Detect which cell encompasses the target text, then output its [X, Y] center coordinate. 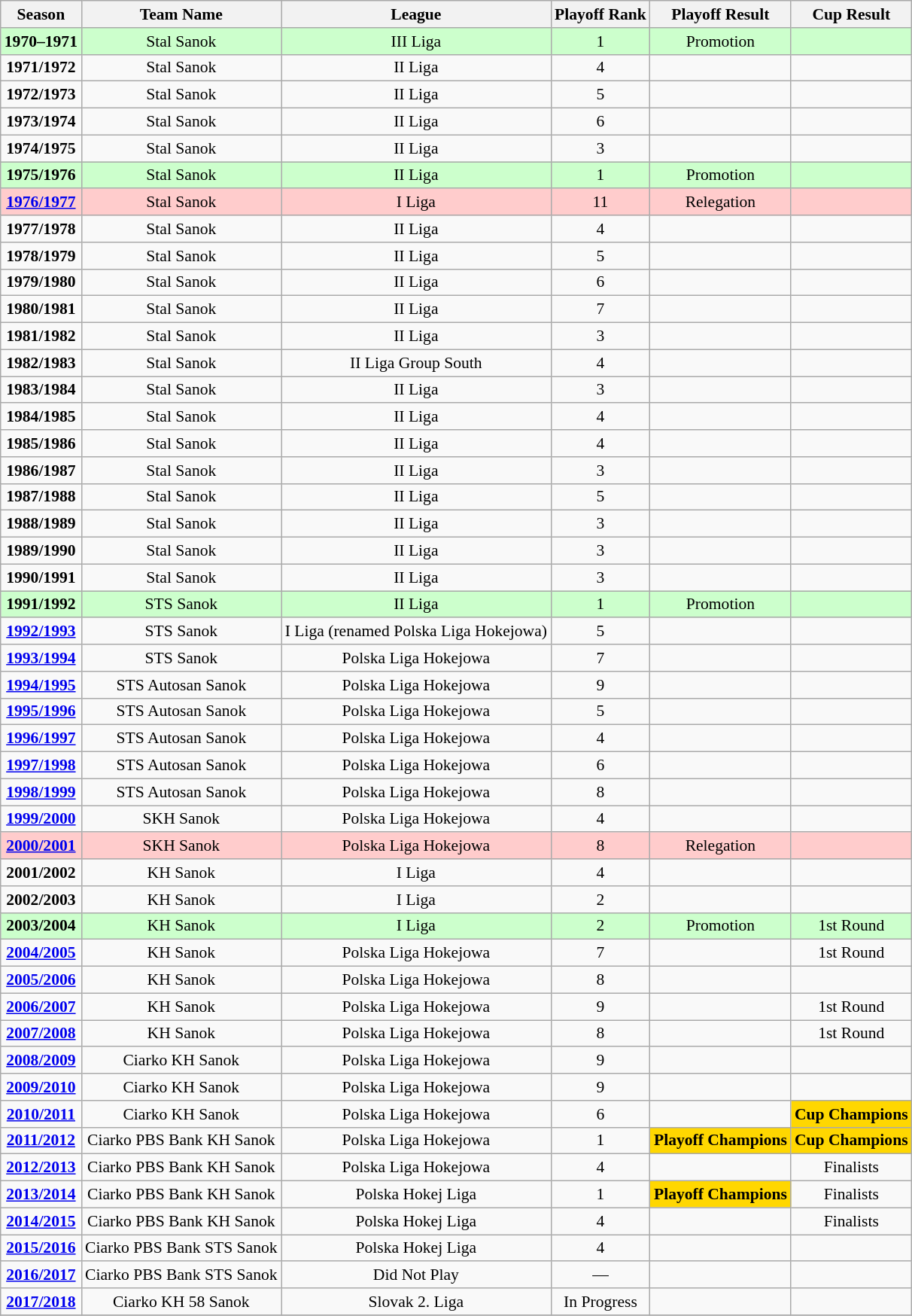
2014/2015 [41, 1221]
Playoff Rank [600, 14]
2000/2001 [41, 846]
1987/1988 [41, 497]
2005/2006 [41, 980]
1979/1980 [41, 282]
1971/1972 [41, 68]
Ciarko KH 58 Sanok [181, 1302]
2017/2018 [41, 1302]
2006/2007 [41, 1007]
2002/2003 [41, 900]
11 [600, 203]
Did Not Play [416, 1275]
2010/2011 [41, 1114]
League [416, 14]
2001/2002 [41, 873]
II Liga Group South [416, 363]
1999/2000 [41, 819]
1976/1977 [41, 203]
Team Name [181, 14]
1989/1990 [41, 551]
III Liga [416, 41]
1983/1984 [41, 390]
1973/1974 [41, 122]
— [600, 1275]
1996/1997 [41, 739]
1986/1987 [41, 471]
1978/1979 [41, 256]
2015/2016 [41, 1248]
2003/2004 [41, 926]
1972/1973 [41, 95]
Season [41, 14]
1993/1994 [41, 658]
1997/1998 [41, 766]
1977/1978 [41, 229]
2016/2017 [41, 1275]
1990/1991 [41, 577]
1984/1985 [41, 417]
2009/2010 [41, 1087]
2007/2008 [41, 1034]
Cup Result [852, 14]
1981/1982 [41, 337]
I Liga (renamed Polska Liga Hokejowa) [416, 632]
1974/1975 [41, 148]
1995/1996 [41, 711]
2011/2012 [41, 1141]
1980/1981 [41, 309]
1991/1992 [41, 605]
1982/1983 [41, 363]
2013/2014 [41, 1195]
Slovak 2. Liga [416, 1302]
1994/1995 [41, 685]
1985/1986 [41, 443]
1975/1976 [41, 175]
2004/2005 [41, 953]
Playoff Result [721, 14]
2012/2013 [41, 1168]
In Progress [600, 1302]
1998/1999 [41, 792]
2008/2009 [41, 1061]
1992/1993 [41, 632]
1970–1971 [41, 41]
1988/1989 [41, 524]
